Pinpoint the cell where the given text exists, returning its [x, y] midpoint coordinate. 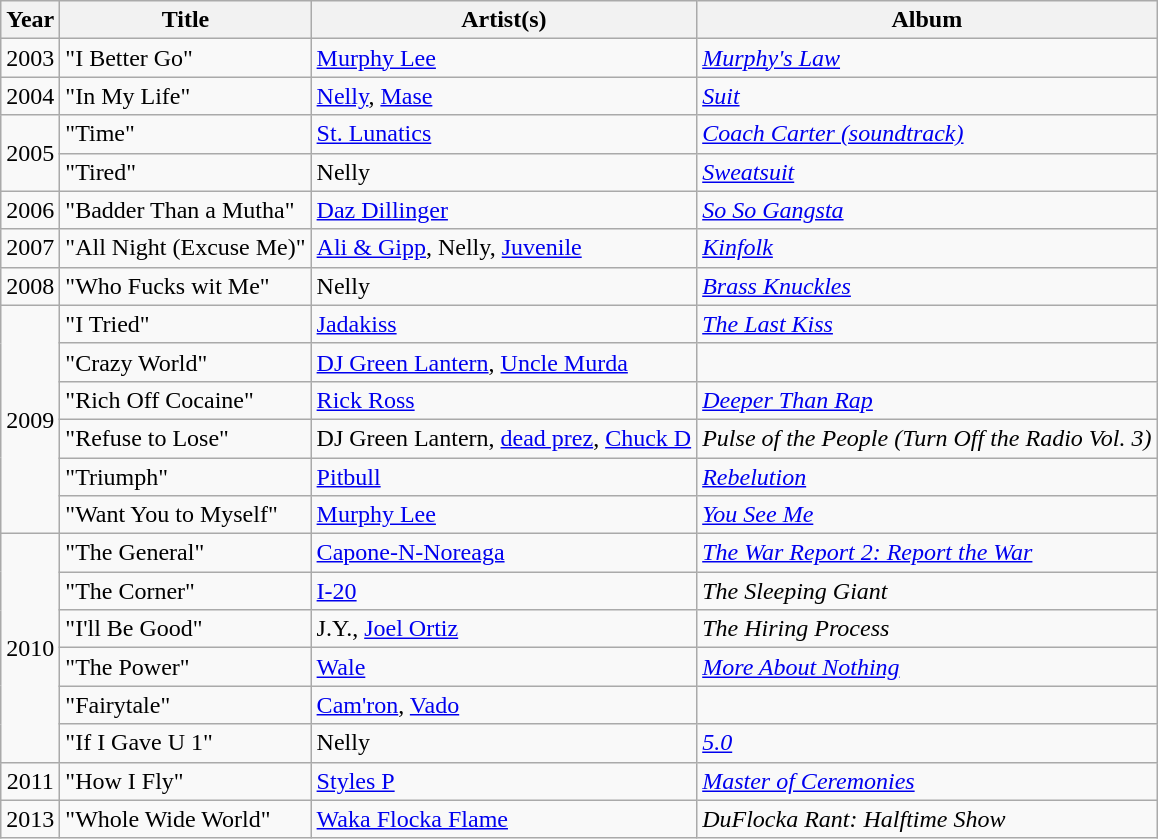
"I Tried" [186, 324]
The Hiring Process [927, 629]
"Tired" [186, 172]
Artist(s) [504, 20]
"I Better Go" [186, 58]
Murphy's Law [927, 58]
The War Report 2: Report the War [927, 553]
"The Power" [186, 667]
Ali & Gipp, Nelly, Juvenile [504, 248]
J.Y., Joel Ortiz [504, 629]
Kinfolk [927, 248]
Album [927, 20]
You See Me [927, 515]
"I'll Be Good" [186, 629]
"Who Fucks wit Me" [186, 286]
Capone-N-Noreaga [504, 553]
"How I Fly" [186, 781]
Styles P [504, 781]
Title [186, 20]
"Want You to Myself" [186, 515]
Brass Knuckles [927, 286]
"The Corner" [186, 591]
Cam'ron, Vado [504, 705]
2009 [30, 419]
2013 [30, 819]
More About Nothing [927, 667]
2011 [30, 781]
"Badder Than a Mutha" [186, 210]
Jadakiss [504, 324]
I-20 [504, 591]
Master of Ceremonies [927, 781]
2003 [30, 58]
"All Night (Excuse Me)" [186, 248]
2004 [30, 96]
2008 [30, 286]
Daz Dillinger [504, 210]
Year [30, 20]
"Refuse to Lose" [186, 438]
2007 [30, 248]
2005 [30, 153]
"If I Gave U 1" [186, 743]
The Last Kiss [927, 324]
"In My Life" [186, 96]
Rebelution [927, 477]
Suit [927, 96]
"Fairytale" [186, 705]
"Triumph" [186, 477]
2010 [30, 648]
"Rich Off Cocaine" [186, 400]
Pitbull [504, 477]
Nelly, Mase [504, 96]
"Time" [186, 134]
"Crazy World" [186, 362]
Wale [504, 667]
Rick Ross [504, 400]
Coach Carter (soundtrack) [927, 134]
So So Gangsta [927, 210]
Waka Flocka Flame [504, 819]
St. Lunatics [504, 134]
"Whole Wide World" [186, 819]
DuFlocka Rant: Halftime Show [927, 819]
"The General" [186, 553]
Deeper Than Rap [927, 400]
DJ Green Lantern, Uncle Murda [504, 362]
2006 [30, 210]
Pulse of the People (Turn Off the Radio Vol. 3) [927, 438]
The Sleeping Giant [927, 591]
DJ Green Lantern, dead prez, Chuck D [504, 438]
Sweatsuit [927, 172]
5.0 [927, 743]
